Provide the [x, y] coordinate of the cell's center where the given text is located.  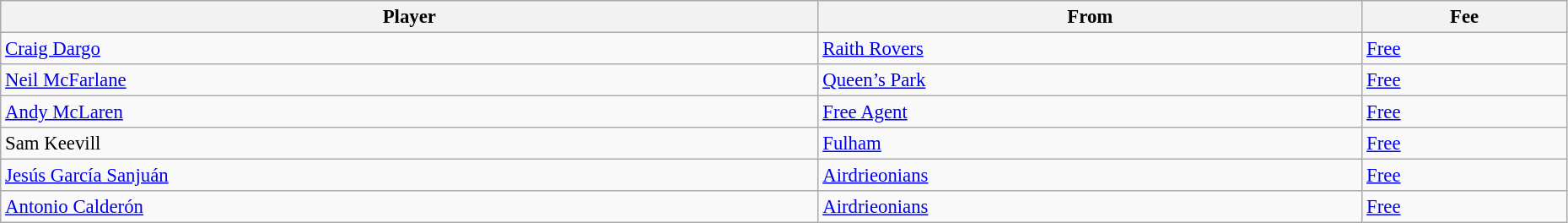
Queen’s Park [1090, 80]
Fee [1464, 17]
Neil McFarlane [410, 80]
Sam Keevill [410, 144]
Free Agent [1090, 112]
Player [410, 17]
Raith Rovers [1090, 49]
Jesús García Sanjuán [410, 176]
Andy McLaren [410, 112]
Craig Dargo [410, 49]
Fulham [1090, 144]
Antonio Calderón [410, 207]
From [1090, 17]
